Pinpoint the cell where the given text exists, returning its [X, Y] midpoint coordinate. 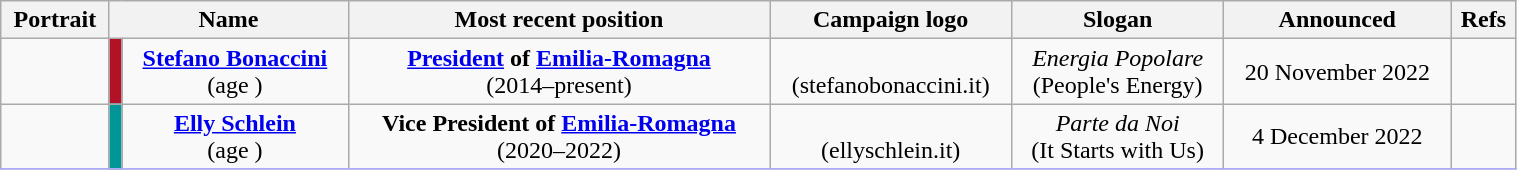
Name [228, 20]
Announced [1338, 20]
(ellyschlein.it) [891, 136]
Elly Schlein(age ) [235, 136]
20 November 2022 [1338, 72]
4 December 2022 [1338, 136]
Parte da Noi(It Starts with Us) [1117, 136]
Stefano Bonaccini(age ) [235, 72]
Campaign logo [891, 20]
Vice President of Emilia-Romagna(2020–2022) [559, 136]
Energia Popolare(People's Energy) [1117, 72]
Most recent position [559, 20]
(stefanobonaccini.it) [891, 72]
President of Emilia-Romagna(2014–present) [559, 72]
Slogan [1117, 20]
Refs [1484, 20]
Portrait [55, 20]
